Provide the [X, Y] coordinate of the cell's center where the given text is located.  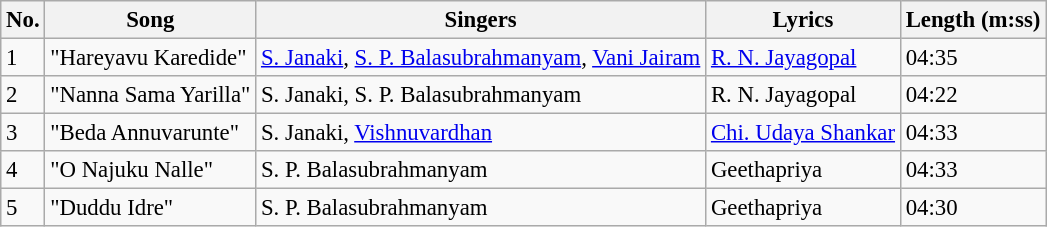
3 [23, 133]
Lyrics [804, 20]
Chi. Udaya Shankar [804, 133]
04:22 [972, 95]
"Beda Annuvarunte" [150, 133]
S. Janaki, Vishnuvardhan [481, 133]
Length (m:ss) [972, 20]
Singers [481, 20]
2 [23, 95]
04:30 [972, 208]
No. [23, 20]
1 [23, 58]
04:35 [972, 58]
Song [150, 20]
5 [23, 208]
"Nanna Sama Yarilla" [150, 95]
"Duddu Idre" [150, 208]
4 [23, 170]
"O Najuku Nalle" [150, 170]
S. Janaki, S. P. Balasubrahmanyam [481, 95]
S. Janaki, S. P. Balasubrahmanyam, Vani Jairam [481, 58]
"Hareyavu Karedide" [150, 58]
